Output the [x, y] coordinate of the center of the cell containing the given text.  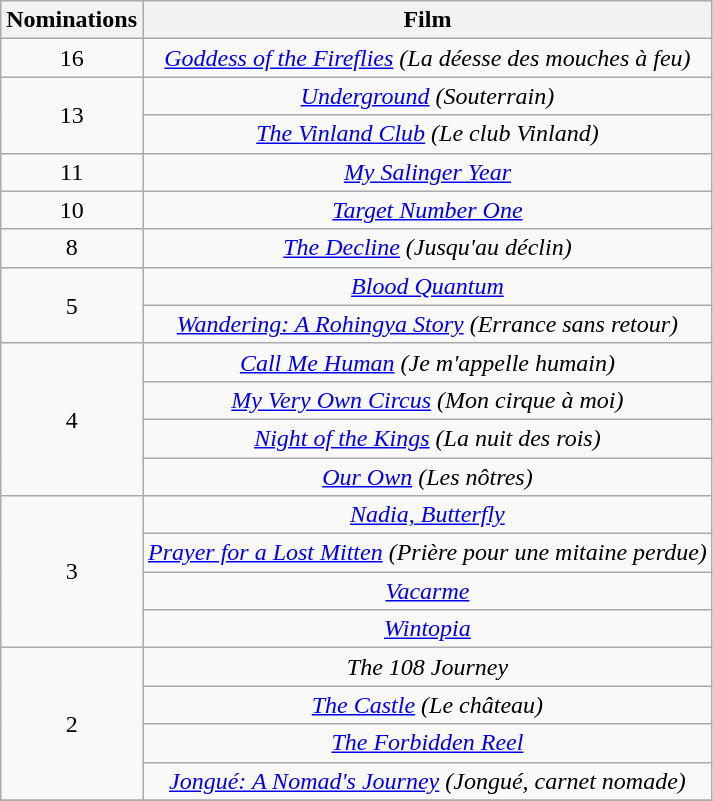
Wandering: A Rohingya Story (Errance sans retour) [427, 324]
Nadia, Butterfly [427, 515]
13 [72, 115]
Nominations [72, 20]
Jongué: A Nomad's Journey (Jongué, carnet nomade) [427, 781]
16 [72, 58]
5 [72, 305]
The Castle (Le château) [427, 705]
Underground (Souterrain) [427, 96]
8 [72, 248]
Wintopia [427, 629]
Blood Quantum [427, 286]
Call Me Human (Je m'appelle humain) [427, 362]
Vacarme [427, 591]
4 [72, 419]
Target Number One [427, 210]
Night of the Kings (La nuit des rois) [427, 438]
Our Own (Les nôtres) [427, 477]
Film [427, 20]
10 [72, 210]
The Decline (Jusqu'au déclin) [427, 248]
11 [72, 172]
2 [72, 724]
The Vinland Club (Le club Vinland) [427, 134]
The 108 Journey [427, 667]
Prayer for a Lost Mitten (Prière pour une mitaine perdue) [427, 553]
3 [72, 572]
The Forbidden Reel [427, 743]
My Salinger Year [427, 172]
Goddess of the Fireflies (La déesse des mouches à feu) [427, 58]
My Very Own Circus (Mon cirque à moi) [427, 400]
